Provide the [x, y] coordinate of the cell's center where the given text is located.  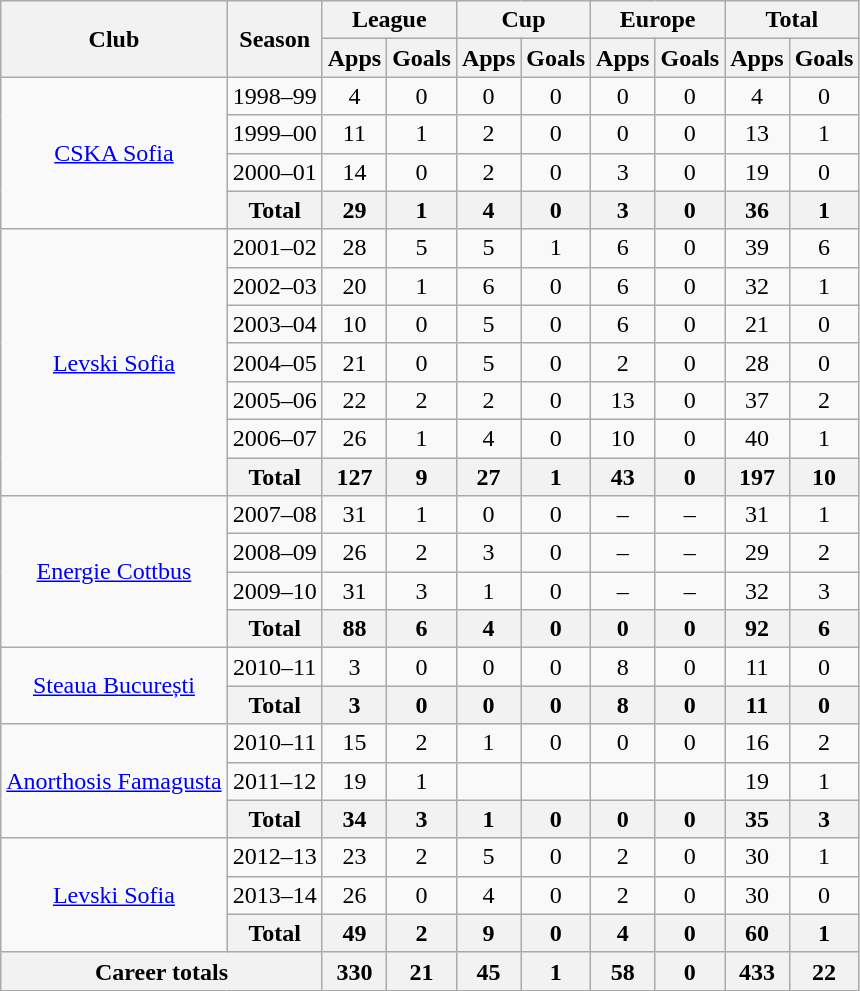
2001–02 [274, 248]
20 [354, 286]
2006–07 [274, 438]
2008–09 [274, 553]
23 [354, 857]
88 [354, 629]
433 [757, 971]
1999–00 [274, 134]
27 [488, 477]
Club [114, 39]
2009–10 [274, 591]
58 [623, 971]
2004–05 [274, 362]
2003–04 [274, 324]
Season [274, 39]
45 [488, 971]
2013–14 [274, 895]
Steaua București [114, 686]
36 [757, 210]
Energie Cottbus [114, 572]
2007–08 [274, 515]
2005–06 [274, 400]
37 [757, 400]
39 [757, 248]
League [389, 20]
330 [354, 971]
2000–01 [274, 172]
15 [354, 743]
Career totals [162, 971]
92 [757, 629]
197 [757, 477]
60 [757, 933]
2011–12 [274, 781]
14 [354, 172]
1998–99 [274, 96]
43 [623, 477]
2012–13 [274, 857]
34 [354, 819]
16 [757, 743]
CSKA Sofia [114, 153]
127 [354, 477]
Cup [523, 20]
Anorthosis Famagusta [114, 781]
49 [354, 933]
40 [757, 438]
2002–03 [274, 286]
Europe [658, 20]
35 [757, 819]
